Pinpoint the cell where the given text exists, returning its (x, y) midpoint coordinate. 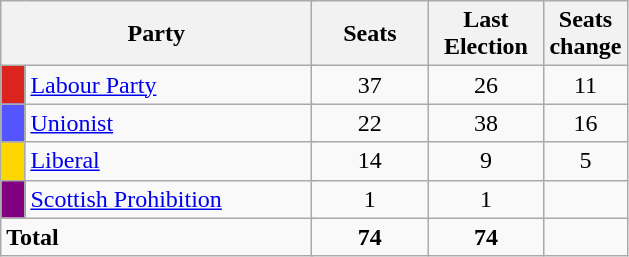
Labour Party (168, 85)
Party (156, 34)
Total (156, 237)
Seats change (586, 34)
Liberal (168, 161)
26 (486, 85)
22 (370, 123)
16 (586, 123)
Seats (370, 34)
Last Election (486, 34)
Unionist (168, 123)
38 (486, 123)
14 (370, 161)
11 (586, 85)
5 (586, 161)
Scottish Prohibition (168, 199)
9 (486, 161)
37 (370, 85)
